Determine the (x, y) coordinate at the center of the cell enclosing the given text.  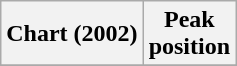
Chart (2002) (72, 34)
Peakposition (189, 34)
